From the cell containing the given text, extract its center point as [x, y] coordinate. 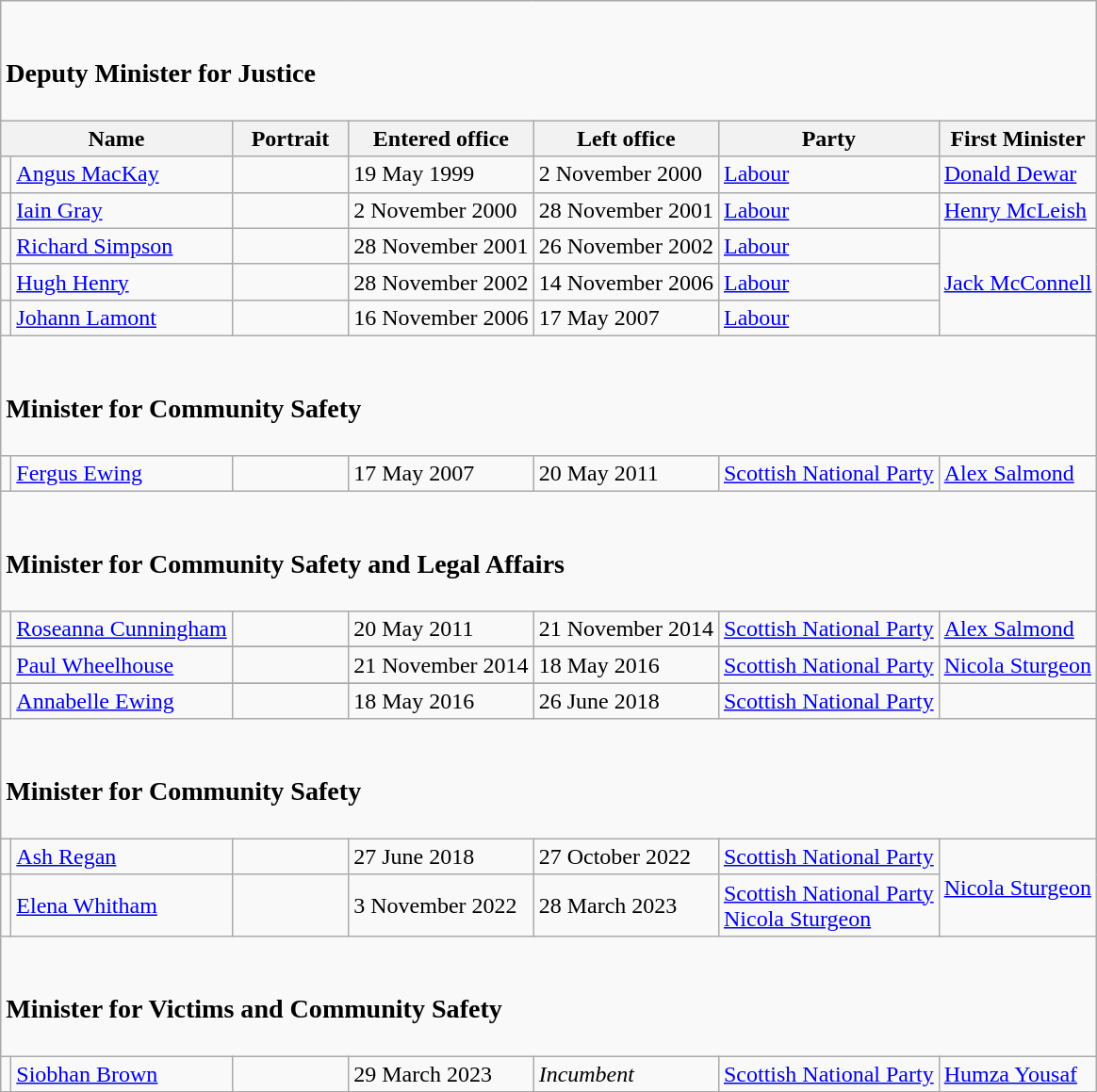
26 June 2018 [626, 701]
Humza Yousaf [1018, 1074]
27 October 2022 [626, 856]
29 March 2023 [441, 1074]
Roseanna Cunningham [122, 629]
Siobhan Brown [122, 1074]
Richard Simpson [122, 246]
Donald Dewar [1018, 174]
Incumbent [626, 1074]
28 March 2023 [626, 905]
26 November 2002 [626, 246]
Annabelle Ewing [122, 701]
19 May 1999 [441, 174]
28 November 2002 [441, 282]
Portrait [290, 139]
Fergus Ewing [122, 474]
Jack McConnell [1018, 282]
Scottish National PartyNicola Sturgeon [828, 905]
Ash Regan [122, 856]
27 June 2018 [441, 856]
First Minister [1018, 139]
16 November 2006 [441, 318]
Deputy Minister for Justice [548, 60]
Angus MacKay [122, 174]
14 November 2006 [626, 282]
Paul Wheelhouse [122, 665]
Johann Lamont [122, 318]
Henry McLeish [1018, 210]
3 November 2022 [441, 905]
Elena Whitham [122, 905]
Party [828, 139]
Name [117, 139]
Hugh Henry [122, 282]
Minister for Community Safety and Legal Affairs [548, 552]
Entered office [441, 139]
Iain Gray [122, 210]
Minister for Victims and Community Safety [548, 995]
Left office [626, 139]
